From the cell containing the given text, extract its center point as [X, Y] coordinate. 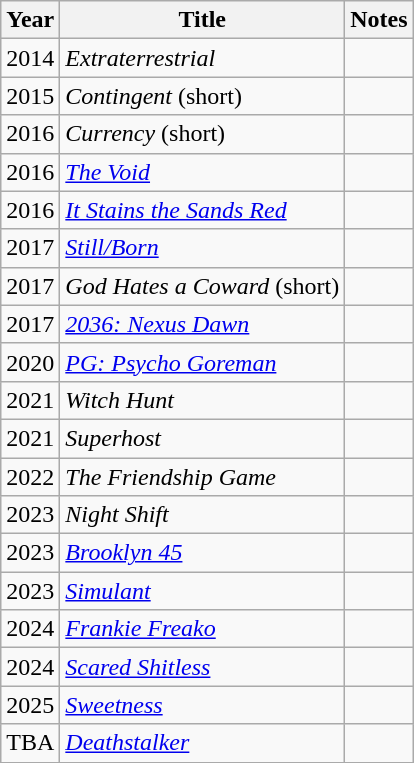
Notes [379, 20]
Brooklyn 45 [202, 553]
The Friendship Game [202, 477]
2020 [30, 362]
It Stains the Sands Red [202, 210]
Simulant [202, 591]
2022 [30, 477]
The Void [202, 172]
TBA [30, 743]
2015 [30, 96]
God Hates a Coward (short) [202, 286]
Frankie Freako [202, 629]
Year [30, 20]
Deathstalker [202, 743]
2014 [30, 58]
Still/Born [202, 248]
2036: Nexus Dawn [202, 324]
Night Shift [202, 515]
Title [202, 20]
Contingent (short) [202, 96]
2025 [30, 705]
Witch Hunt [202, 400]
Sweetness [202, 705]
Scared Shitless [202, 667]
Superhost [202, 438]
PG: Psycho Goreman [202, 362]
Extraterrestrial [202, 58]
Currency (short) [202, 134]
